Capture the cell that displays the provided text and extract its (X, Y) central coordinate. 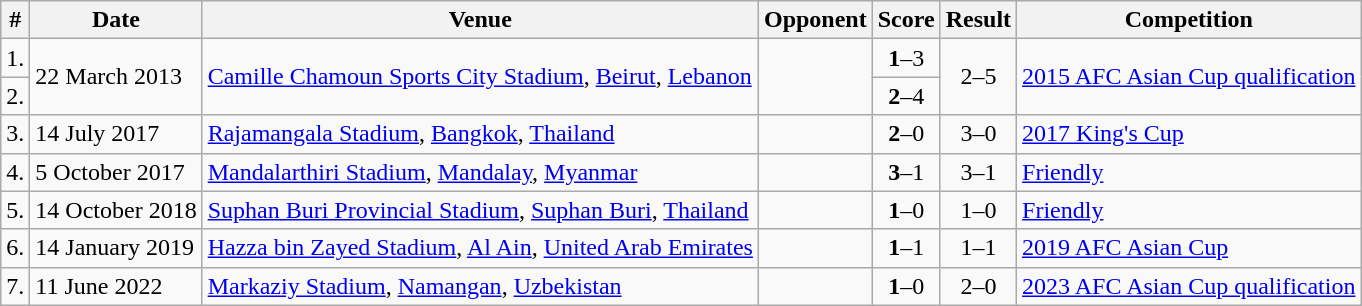
Opponent (815, 20)
3. (16, 134)
2015 AFC Asian Cup qualification (1189, 77)
14 October 2018 (116, 210)
Venue (480, 20)
1–3 (906, 58)
# (16, 20)
1. (16, 58)
2023 AFC Asian Cup qualification (1189, 286)
6. (16, 248)
5 October 2017 (116, 172)
2–5 (978, 77)
4. (16, 172)
Date (116, 20)
5. (16, 210)
Score (906, 20)
Suphan Buri Provincial Stadium, Suphan Buri, Thailand (480, 210)
3–0 (978, 134)
Rajamangala Stadium, Bangkok, Thailand (480, 134)
Hazza bin Zayed Stadium, Al Ain, United Arab Emirates (480, 248)
2–4 (906, 96)
Mandalarthiri Stadium, Mandalay, Myanmar (480, 172)
Result (978, 20)
14 July 2017 (116, 134)
2017 King's Cup (1189, 134)
Markaziy Stadium, Namangan, Uzbekistan (480, 286)
2019 AFC Asian Cup (1189, 248)
22 March 2013 (116, 77)
14 January 2019 (116, 248)
Competition (1189, 20)
11 June 2022 (116, 286)
2. (16, 96)
7. (16, 286)
Camille Chamoun Sports City Stadium, Beirut, Lebanon (480, 77)
